Scan for the cell matching the given text and deliver its (x, y) coordinate at center. 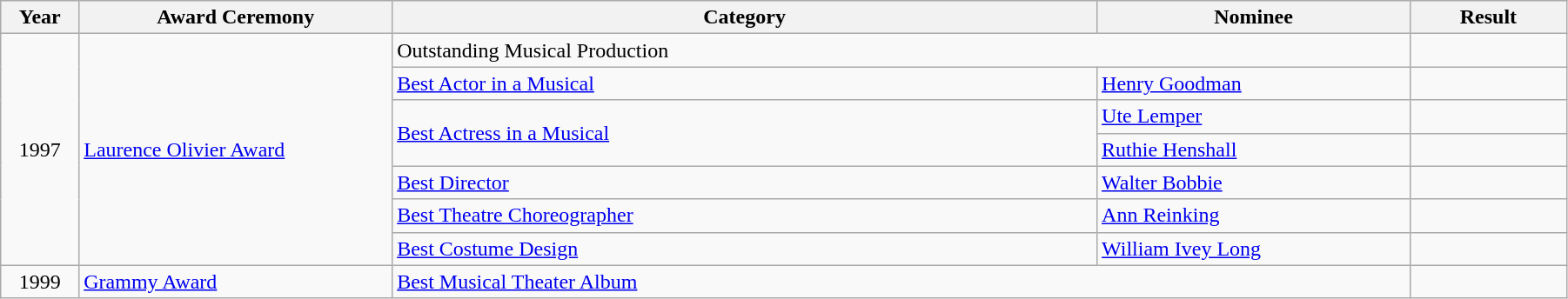
Laurence Olivier Award (236, 149)
Walter Bobbie (1254, 183)
Best Theatre Choreographer (745, 216)
Henry Goodman (1254, 83)
Best Musical Theater Album (901, 282)
Nominee (1254, 17)
Ann Reinking (1254, 216)
Outstanding Musical Production (901, 50)
Award Ceremony (236, 17)
1997 (40, 149)
Best Actor in a Musical (745, 83)
Result (1488, 17)
Category (745, 17)
William Ivey Long (1254, 249)
Best Director (745, 183)
1999 (40, 282)
Ruthie Henshall (1254, 149)
Best Actress in a Musical (745, 133)
Year (40, 17)
Grammy Award (236, 282)
Ute Lemper (1254, 116)
Best Costume Design (745, 249)
